Return [X, Y] of the center of cell containing provided text 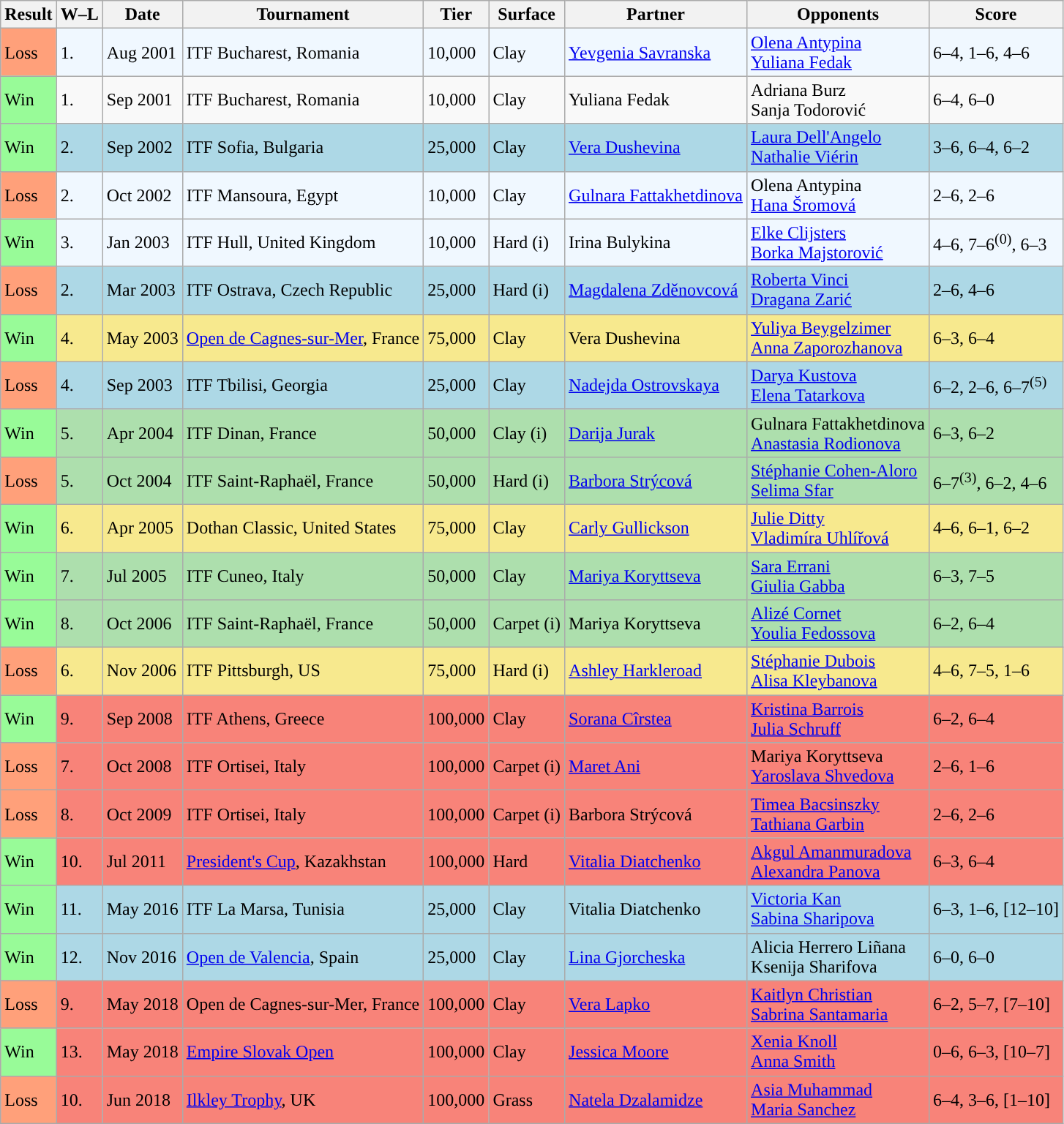
Magdalena Zděnovcová [656, 290]
Lina Gjorcheska [656, 957]
Mariya Koryttseva Yaroslava Shvedova [839, 767]
ITF Mansoura, Egypt [303, 195]
Result [29, 15]
0–6, 6–3, [10–7] [997, 1052]
Aug 2001 [142, 53]
6–3, 6–2 [997, 433]
Akgul Amanmuradova Alexandra Panova [839, 862]
13. [79, 1052]
Yevgenia Savranska [656, 53]
Tier [457, 15]
Irina Bulykina [656, 243]
Surface [527, 15]
Kristina Barrois Julia Schruff [839, 719]
Sep 2003 [142, 385]
Xenia Knoll Anna Smith [839, 1052]
Laura Dell'Angelo Nathalie Viérin [839, 148]
ITF Cuneo, Italy [303, 575]
Partner [656, 15]
Maret Ani [656, 767]
ITF Athens, Greece [303, 719]
Adriana Burz Sanja Todorović [839, 100]
ITF Hull, United Kingdom [303, 243]
President's Cup, Kazakhstan [303, 862]
Stéphanie Dubois Alisa Kleybanova [839, 672]
Oct 2009 [142, 814]
Olena Antypina Yuliana Fedak [839, 53]
Asia Muhammad Maria Sanchez [839, 1099]
Vera Lapko [656, 1004]
3. [79, 243]
ITF Dinan, France [303, 433]
Oct 2008 [142, 767]
Sorana Cîrstea [656, 719]
3–6, 6–4, 6–2 [997, 148]
Natela Dzalamidze [656, 1099]
Empire Slovak Open [303, 1052]
Nov 2006 [142, 672]
Stéphanie Cohen-Aloro Selima Sfar [839, 480]
6–3, 1–6, [12–10] [997, 909]
Gulnara Fattakhetdinova [656, 195]
Darija Jurak [656, 433]
Jan 2003 [142, 243]
Jul 2005 [142, 575]
6–2, 2–6, 6–7(5) [997, 385]
Open de Valencia, Spain [303, 957]
ITF Sofia, Bulgaria [303, 148]
Oct 2006 [142, 623]
12. [79, 957]
W–L [79, 15]
Oct 2004 [142, 480]
Tournament [303, 15]
Apr 2004 [142, 433]
Sep 2001 [142, 100]
4–6, 7–6(0), 6–3 [997, 243]
11. [79, 909]
6–3, 7–5 [997, 575]
Sep 2008 [142, 719]
Apr 2005 [142, 528]
Ilkley Trophy, UK [303, 1099]
Sep 2002 [142, 148]
Gulnara Fattakhetdinova Anastasia Rodionova [839, 433]
Jul 2011 [142, 862]
Roberta Vinci Dragana Zarić [839, 290]
6–4, 1–6, 4–6 [997, 53]
Dothan Classic, United States [303, 528]
Yuliana Fedak [656, 100]
Ashley Harkleroad [656, 672]
Date [142, 15]
6–4, 6–0 [997, 100]
ITF Tbilisi, Georgia [303, 385]
ITF Ostrava, Czech Republic [303, 290]
Victoria Kan Sabina Sharipova [839, 909]
Darya Kustova Elena Tatarkova [839, 385]
Hard [527, 862]
4–6, 6–1, 6–2 [997, 528]
4–6, 7–5, 1–6 [997, 672]
6–4, 3–6, [1–10] [997, 1099]
May 2003 [142, 338]
Sara Errani Giulia Gabba [839, 575]
ITF La Marsa, Tunisia [303, 909]
Alizé Cornet Youlia Fedossova [839, 623]
Clay (i) [527, 433]
Opponents [839, 15]
Jun 2018 [142, 1099]
Kaitlyn Christian Sabrina Santamaria [839, 1004]
Julie Ditty Vladimíra Uhlířová [839, 528]
Carly Gullickson [656, 528]
Oct 2002 [142, 195]
Grass [527, 1099]
6–0, 6–0 [997, 957]
Elke Clijsters Borka Majstorović [839, 243]
2–6, 1–6 [997, 767]
May 2016 [142, 909]
6–7(3), 6–2, 4–6 [997, 480]
Olena Antypina Hana Šromová [839, 195]
2–6, 4–6 [997, 290]
Nov 2016 [142, 957]
Alicia Herrero Liñana Ksenija Sharifova [839, 957]
ITF Pittsburgh, US [303, 672]
Jessica Moore [656, 1052]
Mar 2003 [142, 290]
Timea Bacsinszky Tathiana Garbin [839, 814]
Nadejda Ostrovskaya [656, 385]
6–2, 5–7, [7–10] [997, 1004]
Yuliya Beygelzimer Anna Zaporozhanova [839, 338]
Score [997, 15]
